Determine the (X, Y) coordinate at the center of the cell enclosing the given text.  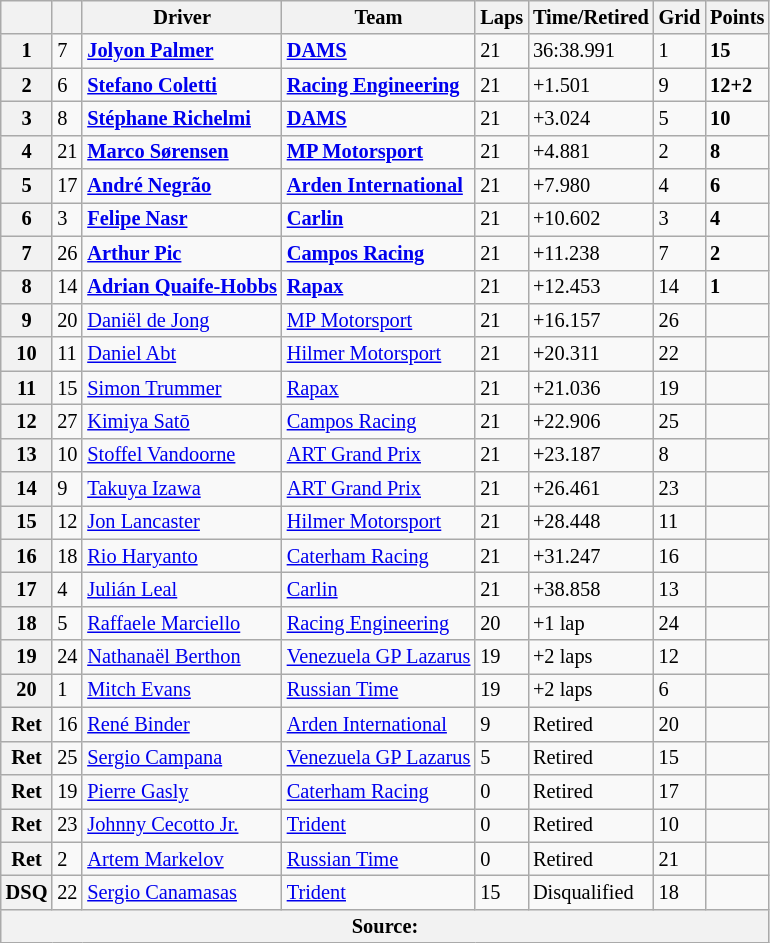
Simon Trummer (182, 388)
Daniel Abt (182, 354)
André Negrão (182, 186)
Sergio Canamasas (182, 892)
+1.501 (591, 85)
Team (378, 17)
Stefano Coletti (182, 85)
Adrian Quaife-Hobbs (182, 287)
+7.980 (591, 186)
Takuya Izawa (182, 489)
Arthur Pic (182, 253)
Points (737, 17)
Nathanaël Berthon (182, 657)
+16.157 (591, 320)
Mitch Evans (182, 690)
27 (67, 421)
Disqualified (591, 892)
Rio Haryanto (182, 556)
+31.247 (591, 556)
+22.906 (591, 421)
Stéphane Richelmi (182, 118)
+1 lap (591, 623)
Source: (386, 926)
Grid (680, 17)
Laps (502, 17)
Driver (182, 17)
+38.858 (591, 589)
+20.311 (591, 354)
+21.036 (591, 388)
Pierre Gasly (182, 791)
DSQ (27, 892)
+23.187 (591, 455)
+11.238 (591, 253)
René Binder (182, 724)
Artem Markelov (182, 859)
36:38.991 (591, 51)
Felipe Nasr (182, 219)
Kimiya Satō (182, 421)
Raffaele Marciello (182, 623)
+26.461 (591, 489)
Time/Retired (591, 17)
Stoffel Vandoorne (182, 455)
Jolyon Palmer (182, 51)
+12.453 (591, 287)
Julián Leal (182, 589)
Jon Lancaster (182, 522)
Johnny Cecotto Jr. (182, 825)
Sergio Campana (182, 758)
Daniël de Jong (182, 320)
Marco Sørensen (182, 152)
12+2 (737, 85)
+3.024 (591, 118)
+28.448 (591, 522)
+4.881 (591, 152)
+10.602 (591, 219)
